Capture the cell that displays the provided text and extract its [X, Y] central coordinate. 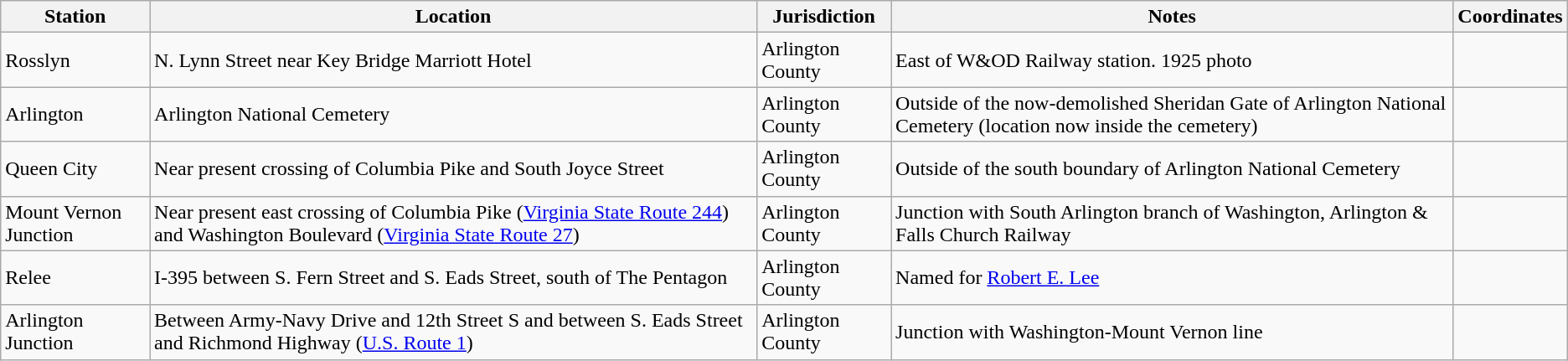
East of W&OD Railway station. 1925 photo [1173, 60]
Station [75, 17]
Mount Vernon Junction [75, 223]
Outside of the south boundary of Arlington National Cemetery [1173, 169]
Notes [1173, 17]
Arlington Junction [75, 332]
Arlington National Cemetery [454, 114]
Jurisdiction [824, 17]
Between Army-Navy Drive and 12th Street S and between S. Eads Street and Richmond Highway (U.S. Route 1) [454, 332]
Outside of the now-demolished Sheridan Gate of Arlington National Cemetery (location now inside the cemetery) [1173, 114]
Location [454, 17]
Coordinates [1510, 17]
Queen City [75, 169]
I-395 between S. Fern Street and S. Eads Street, south of The Pentagon [454, 278]
Arlington [75, 114]
Near present east crossing of Columbia Pike (Virginia State Route 244) and Washington Boulevard (Virginia State Route 27) [454, 223]
Relee [75, 278]
Junction with Washington-Mount Vernon line [1173, 332]
Near present crossing of Columbia Pike and South Joyce Street [454, 169]
N. Lynn Street near Key Bridge Marriott Hotel [454, 60]
Rosslyn [75, 60]
Named for Robert E. Lee [1173, 278]
Junction with South Arlington branch of Washington, Arlington & Falls Church Railway [1173, 223]
